Locate the cell with the specified text and output its (x, y) center coordinate. 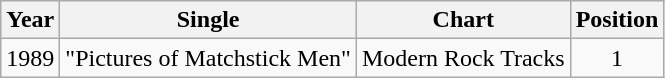
1989 (30, 58)
1 (617, 58)
"Pictures of Matchstick Men" (208, 58)
Modern Rock Tracks (463, 58)
Year (30, 20)
Chart (463, 20)
Single (208, 20)
Position (617, 20)
